Find where the given text appears and provide that cell's center as [X, Y] coordinate. 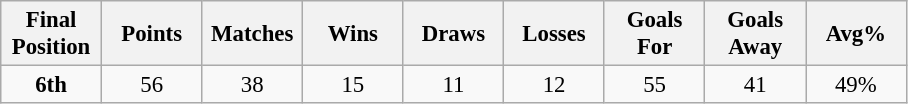
15 [354, 85]
11 [454, 85]
12 [554, 85]
6th [52, 85]
Goals Away [756, 34]
55 [654, 85]
49% [856, 85]
Wins [354, 34]
Draws [454, 34]
Points [152, 34]
Goals For [654, 34]
41 [756, 85]
Matches [252, 34]
56 [152, 85]
38 [252, 85]
Losses [554, 34]
Avg% [856, 34]
Final Position [52, 34]
